Pinpoint the cell where the given text exists, returning its [X, Y] midpoint coordinate. 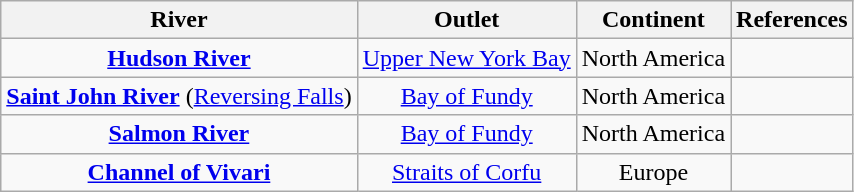
Salmon River [179, 134]
Upper New York Bay [466, 58]
River [179, 20]
Outlet [466, 20]
References [792, 20]
Saint John River (Reversing Falls) [179, 96]
Europe [653, 172]
Straits of Corfu [466, 172]
Continent [653, 20]
Channel of Vivari [179, 172]
Hudson River [179, 58]
